Output the (X, Y) coordinate of the center of the cell containing the given text.  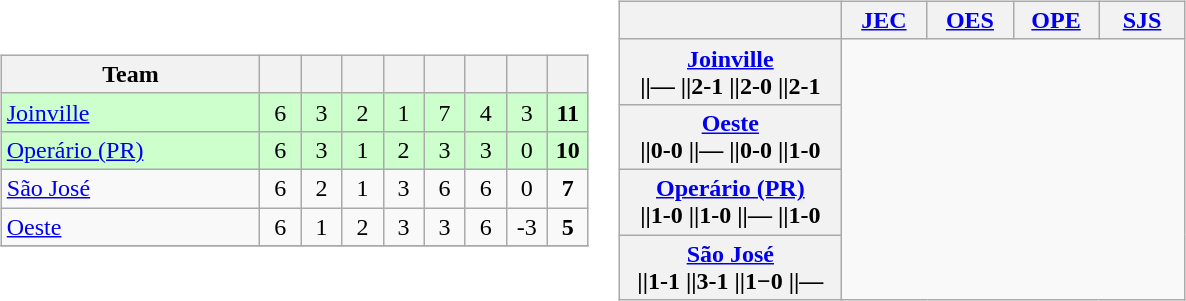
OPE (1056, 20)
Oeste ||0-0 ||— ||0-0 ||1-0 (730, 136)
4 (486, 112)
São José ||1-1 ||3-1 ||1−0 ||— (730, 266)
Operário (PR) (130, 150)
OES (970, 20)
São José (130, 188)
Operário (PR) ||1-0 ||1-0 ||— ||1-0 (730, 202)
Joinville ||— ||2-1 ||2-0 ||2-1 (730, 72)
Oeste (130, 227)
SJS (1142, 20)
10 (568, 150)
-3 (526, 227)
11 (568, 112)
5 (568, 227)
Joinville (130, 112)
JEC (884, 20)
Team (130, 74)
